Return [X, Y] of the center of cell containing provided text 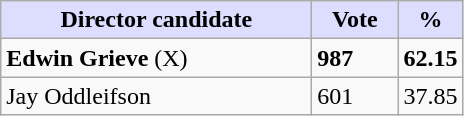
601 [355, 96]
Jay Oddleifson [156, 96]
Vote [355, 20]
37.85 [430, 96]
Edwin Grieve (X) [156, 58]
Director candidate [156, 20]
62.15 [430, 58]
% [430, 20]
987 [355, 58]
